From the cell containing the given text, extract its center point as (X, Y) coordinate. 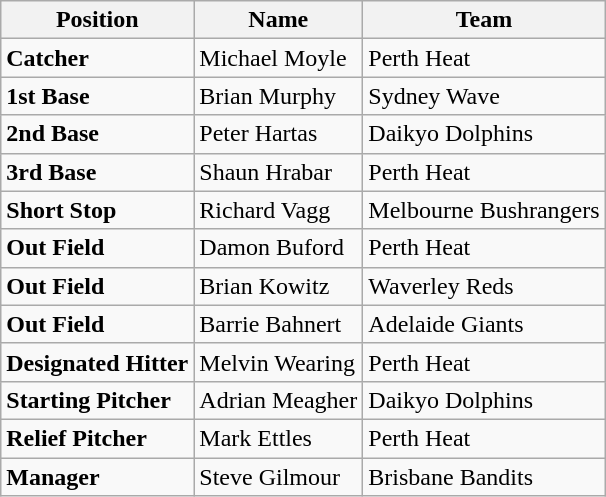
Peter Hartas (278, 134)
Richard Vagg (278, 210)
Shaun Hrabar (278, 172)
Melvin Wearing (278, 362)
Manager (98, 477)
Barrie Bahnert (278, 324)
1st Base (98, 96)
Adelaide Giants (484, 324)
Designated Hitter (98, 362)
Brisbane Bandits (484, 477)
Mark Ettles (278, 438)
Waverley Reds (484, 286)
Brian Kowitz (278, 286)
2nd Base (98, 134)
Catcher (98, 58)
Team (484, 20)
Relief Pitcher (98, 438)
Starting Pitcher (98, 400)
Brian Murphy (278, 96)
Sydney Wave (484, 96)
Name (278, 20)
Michael Moyle (278, 58)
Position (98, 20)
Short Stop (98, 210)
Melbourne Bushrangers (484, 210)
3rd Base (98, 172)
Steve Gilmour (278, 477)
Adrian Meagher (278, 400)
Damon Buford (278, 248)
